Identify which cell holds the provided text, then report its [X, Y] central coordinate. 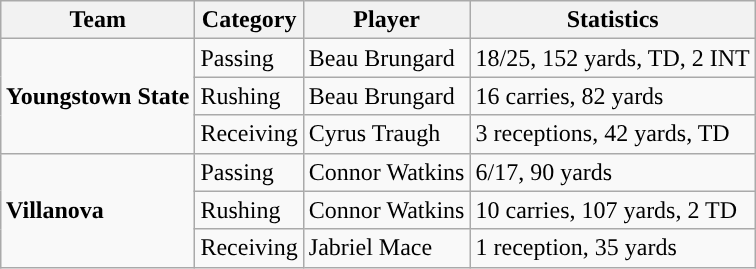
Statistics [612, 20]
Team [97, 20]
Category [249, 20]
1 reception, 35 yards [612, 248]
10 carries, 107 yards, 2 TD [612, 210]
18/25, 152 yards, TD, 2 INT [612, 58]
Player [386, 20]
3 receptions, 42 yards, TD [612, 134]
Villanova [97, 210]
6/17, 90 yards [612, 172]
Youngstown State [97, 96]
Jabriel Mace [386, 248]
16 carries, 82 yards [612, 96]
Cyrus Traugh [386, 134]
